Find where the given text appears and provide that cell's center as (X, Y) coordinate. 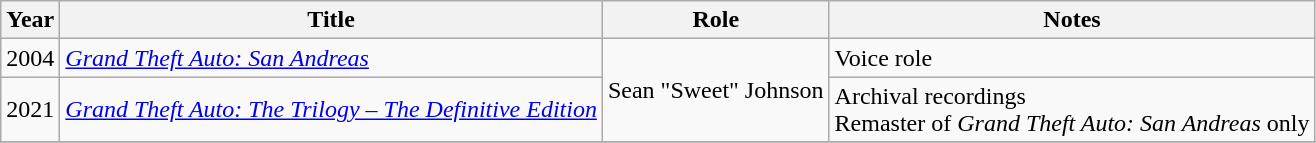
Year (30, 20)
Sean "Sweet" Johnson (716, 90)
Title (332, 20)
2004 (30, 58)
2021 (30, 110)
Notes (1072, 20)
Voice role (1072, 58)
Role (716, 20)
Archival recordingsRemaster of Grand Theft Auto: San Andreas only (1072, 110)
Grand Theft Auto: The Trilogy – The Definitive Edition (332, 110)
Grand Theft Auto: San Andreas (332, 58)
